Pinpoint the cell where the given text exists, returning its [x, y] midpoint coordinate. 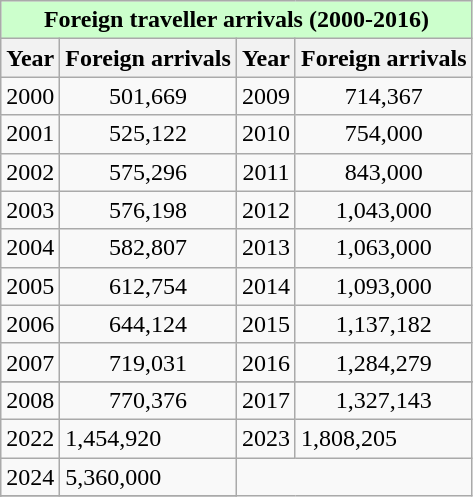
1,093,000 [384, 286]
2013 [266, 248]
2006 [30, 324]
5,360,000 [148, 477]
2007 [30, 362]
2023 [266, 438]
2011 [266, 172]
714,367 [384, 96]
754,000 [384, 134]
2001 [30, 134]
582,807 [148, 248]
2010 [266, 134]
2002 [30, 172]
2000 [30, 96]
2009 [266, 96]
Foreign traveller arrivals (2000-2016) [236, 20]
575,296 [148, 172]
1,137,182 [384, 324]
525,122 [148, 134]
2008 [30, 400]
2017 [266, 400]
2005 [30, 286]
1,284,279 [384, 362]
843,000 [384, 172]
2004 [30, 248]
576,198 [148, 210]
2016 [266, 362]
1,454,920 [148, 438]
501,669 [148, 96]
1,043,000 [384, 210]
612,754 [148, 286]
719,031 [148, 362]
2015 [266, 324]
1,808,205 [384, 438]
644,124 [148, 324]
2012 [266, 210]
1,327,143 [384, 400]
770,376 [148, 400]
2003 [30, 210]
2014 [266, 286]
1,063,000 [384, 248]
2022 [30, 438]
2024 [30, 477]
